Provide the (x, y) coordinate of the cell's center where the given text is located.  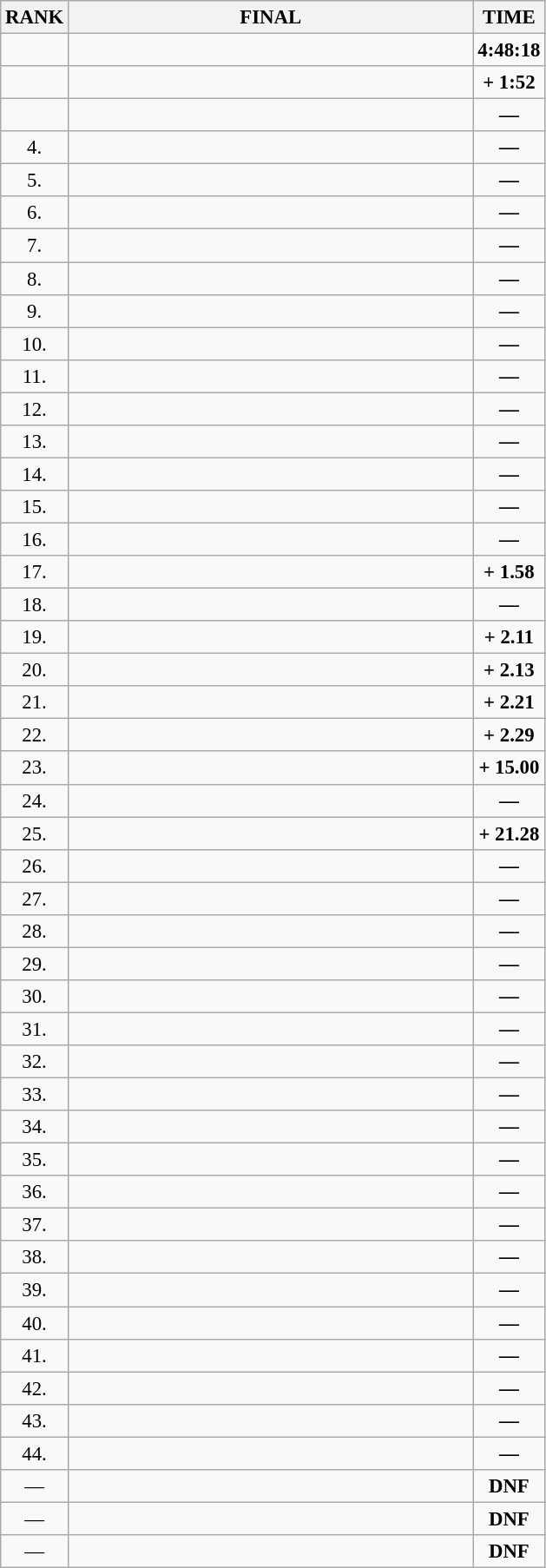
TIME (509, 17)
26. (35, 866)
39. (35, 1290)
8. (35, 279)
5. (35, 181)
9. (35, 311)
40. (35, 1323)
20. (35, 670)
35. (35, 1160)
+ 2.11 (509, 637)
10. (35, 344)
7. (35, 246)
15. (35, 507)
37. (35, 1225)
25. (35, 833)
18. (35, 605)
+ 2.13 (509, 670)
34. (35, 1127)
+ 1:52 (509, 82)
42. (35, 1388)
24. (35, 800)
13. (35, 442)
27. (35, 899)
38. (35, 1258)
21. (35, 702)
+ 2.29 (509, 735)
31. (35, 1029)
23. (35, 768)
14. (35, 474)
32. (35, 1062)
+ 21.28 (509, 833)
11. (35, 376)
+ 1.58 (509, 572)
44. (35, 1453)
28. (35, 932)
17. (35, 572)
22. (35, 735)
16. (35, 539)
41. (35, 1355)
FINAL (271, 17)
+ 15.00 (509, 768)
33. (35, 1095)
43. (35, 1420)
19. (35, 637)
29. (35, 964)
6. (35, 213)
4:48:18 (509, 50)
36. (35, 1192)
12. (35, 409)
RANK (35, 17)
30. (35, 997)
4. (35, 148)
+ 2.21 (509, 702)
